Return the [x, y] coordinate for the center point of the cell that contains the specified text.  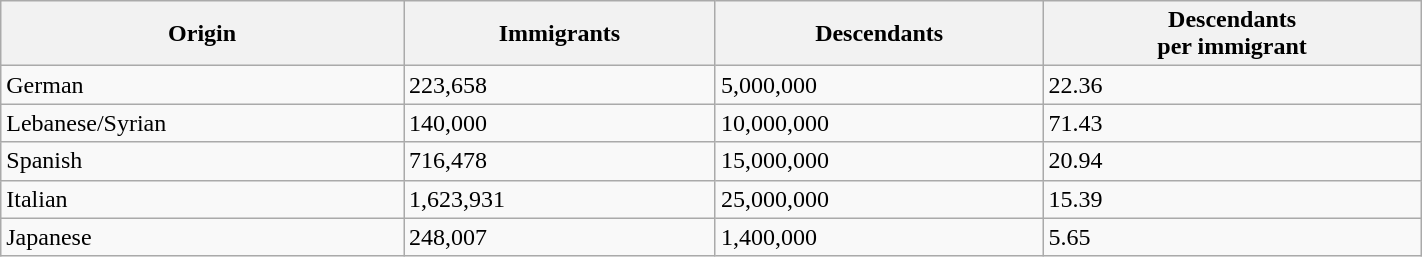
Origin [202, 34]
German [202, 85]
5.65 [1232, 237]
Italian [202, 199]
Spanish [202, 161]
140,000 [560, 123]
15,000,000 [879, 161]
248,007 [560, 237]
Descendants [879, 34]
223,658 [560, 85]
1,400,000 [879, 237]
25,000,000 [879, 199]
Japanese [202, 237]
71.43 [1232, 123]
Descendants per immigrant [1232, 34]
Immigrants [560, 34]
Lebanese/Syrian [202, 123]
15.39 [1232, 199]
22.36 [1232, 85]
5,000,000 [879, 85]
1,623,931 [560, 199]
716,478 [560, 161]
20.94 [1232, 161]
10,000,000 [879, 123]
